Locate the cell with the specified text and output its [X, Y] center coordinate. 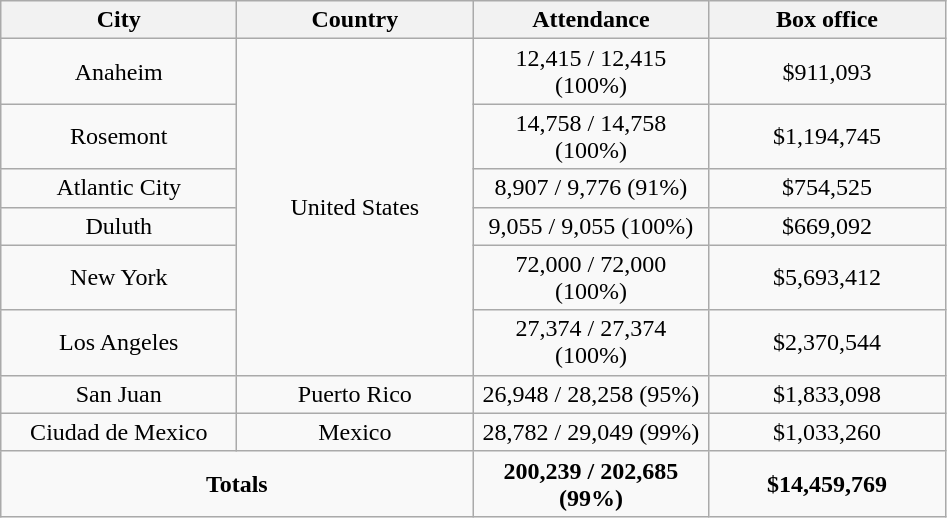
$1,033,260 [827, 432]
City [119, 20]
Country [355, 20]
28,782 / 29,049 (99%) [591, 432]
200,239 / 202,685 (99%) [591, 484]
Ciudad de Mexico [119, 432]
$5,693,412 [827, 278]
Totals [237, 484]
San Juan [119, 394]
Duluth [119, 226]
Attendance [591, 20]
Puerto Rico [355, 394]
12,415 / 12,415 (100%) [591, 72]
$1,194,745 [827, 136]
Rosemont [119, 136]
72,000 / 72,000 (100%) [591, 278]
Atlantic City [119, 188]
Mexico [355, 432]
8,907 / 9,776 (91%) [591, 188]
New York [119, 278]
$911,093 [827, 72]
$754,525 [827, 188]
$1,833,098 [827, 394]
26,948 / 28,258 (95%) [591, 394]
14,758 / 14,758 (100%) [591, 136]
Los Angeles [119, 342]
27,374 / 27,374 (100%) [591, 342]
$14,459,769 [827, 484]
$669,092 [827, 226]
Box office [827, 20]
United States [355, 207]
9,055 / 9,055 (100%) [591, 226]
$2,370,544 [827, 342]
Anaheim [119, 72]
